Provide the (X, Y) coordinate of the cell's center where the given text is located.  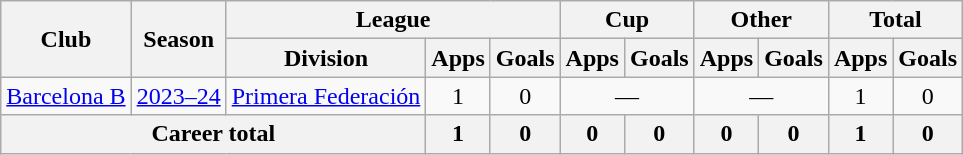
Career total (214, 134)
Cup (627, 20)
2023–24 (178, 96)
Total (895, 20)
Other (761, 20)
Barcelona B (66, 96)
Club (66, 39)
Season (178, 39)
Division (326, 58)
Primera Federación (326, 96)
League (393, 20)
